For the text-containing cell, return its midpoint in [X, Y] coordinate format. 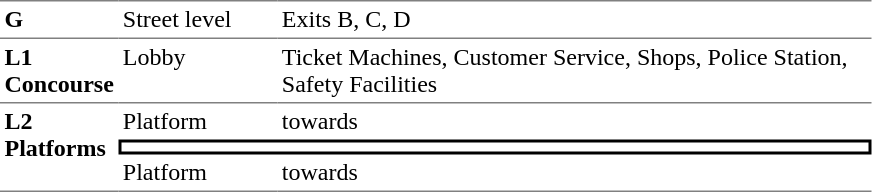
G [59, 19]
L1Concourse [59, 71]
Street level [198, 19]
Ticket Machines, Customer Service, Shops, Police Station, Safety Facilities [574, 71]
Lobby [198, 71]
L2Platforms [59, 148]
Exits B, C, D [574, 19]
